From the cell containing the given text, extract its center point as [X, Y] coordinate. 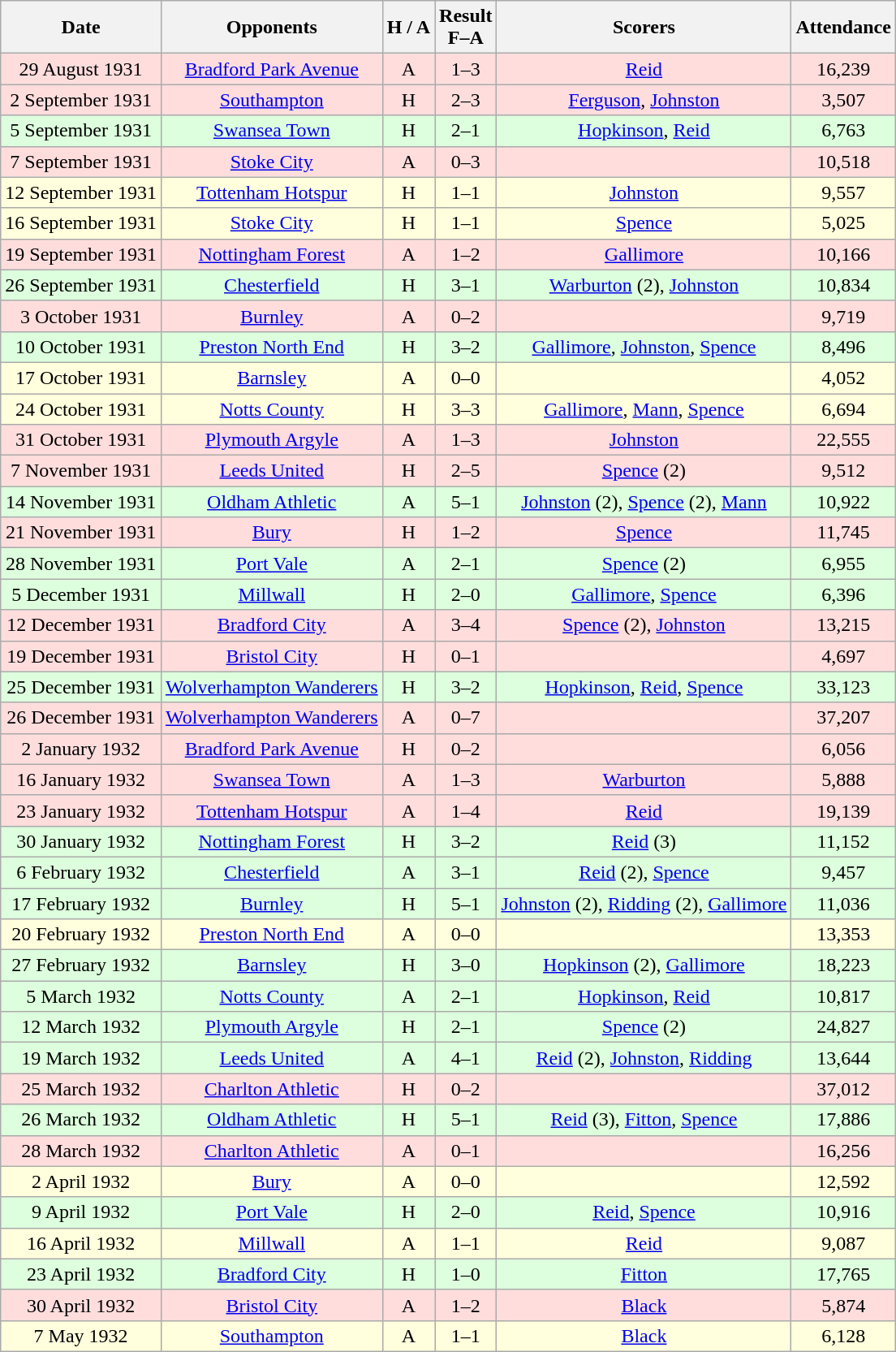
5,025 [843, 223]
18,223 [843, 965]
3,507 [843, 100]
12 December 1931 [81, 625]
8,496 [843, 347]
11,152 [843, 841]
Warburton [644, 780]
12,592 [843, 1181]
10 October 1931 [81, 347]
21 November 1931 [81, 533]
12 March 1932 [81, 1027]
19 March 1932 [81, 1058]
10,817 [843, 996]
10,834 [843, 285]
10,518 [843, 162]
11,036 [843, 904]
2 April 1932 [81, 1181]
20 February 1932 [81, 935]
0–3 [466, 162]
1–0 [466, 1274]
23 January 1932 [81, 810]
Reid (2), Spence [644, 872]
16,256 [843, 1151]
31 October 1931 [81, 440]
28 November 1931 [81, 564]
3 October 1931 [81, 316]
10,916 [843, 1212]
Hopkinson, Reid, Spence [644, 687]
Gallimore, Mann, Spence [644, 408]
1–4 [466, 810]
0–7 [466, 718]
H / A [408, 28]
Reid (3), Fitton, Spence [644, 1120]
16 April 1932 [81, 1243]
28 March 1932 [81, 1151]
Gallimore, Spence [644, 594]
24 October 1931 [81, 408]
22,555 [843, 440]
Johnston (2), Spence (2), Mann [644, 502]
Reid (2), Johnston, Ridding [644, 1058]
Reid (3) [644, 841]
6,128 [843, 1336]
9,087 [843, 1243]
Fitton [644, 1274]
Reid, Spence [644, 1212]
6 February 1932 [81, 872]
3–4 [466, 625]
33,123 [843, 687]
25 March 1932 [81, 1089]
26 December 1931 [81, 718]
37,207 [843, 718]
4,697 [843, 656]
7 May 1932 [81, 1336]
13,215 [843, 625]
13,644 [843, 1058]
Warburton (2), Johnston [644, 285]
9,512 [843, 471]
10,166 [843, 254]
4–1 [466, 1058]
5 September 1931 [81, 131]
5,888 [843, 780]
2 January 1932 [81, 749]
16 September 1931 [81, 223]
19 September 1931 [81, 254]
6,955 [843, 564]
2–5 [466, 471]
5,874 [843, 1305]
11,745 [843, 533]
13,353 [843, 935]
17 February 1932 [81, 904]
30 April 1932 [81, 1305]
Hopkinson (2), Gallimore [644, 965]
16 January 1932 [81, 780]
Scorers [644, 28]
ResultF–A [466, 28]
Ferguson, Johnston [644, 100]
5 March 1932 [81, 996]
37,012 [843, 1089]
6,694 [843, 408]
Gallimore [644, 254]
19 December 1931 [81, 656]
12 September 1931 [81, 192]
23 April 1932 [81, 1274]
Date [81, 28]
Opponents [271, 28]
7 November 1931 [81, 471]
Gallimore, Johnston, Spence [644, 347]
17,765 [843, 1274]
6,056 [843, 749]
4,052 [843, 378]
30 January 1932 [81, 841]
Spence (2), Johnston [644, 625]
9,557 [843, 192]
24,827 [843, 1027]
16,239 [843, 69]
7 September 1931 [81, 162]
14 November 1931 [81, 502]
29 August 1931 [81, 69]
19,139 [843, 810]
27 February 1932 [81, 965]
9 April 1932 [81, 1212]
17 October 1931 [81, 378]
17,886 [843, 1120]
Johnston (2), Ridding (2), Gallimore [644, 904]
25 December 1931 [81, 687]
3–0 [466, 965]
9,719 [843, 316]
9,457 [843, 872]
6,763 [843, 131]
26 September 1931 [81, 285]
Attendance [843, 28]
26 March 1932 [81, 1120]
10,922 [843, 502]
2 September 1931 [81, 100]
5 December 1931 [81, 594]
3–3 [466, 408]
2–3 [466, 100]
6,396 [843, 594]
